Search for the cell housing the specified text and yield its (X, Y) center coordinate. 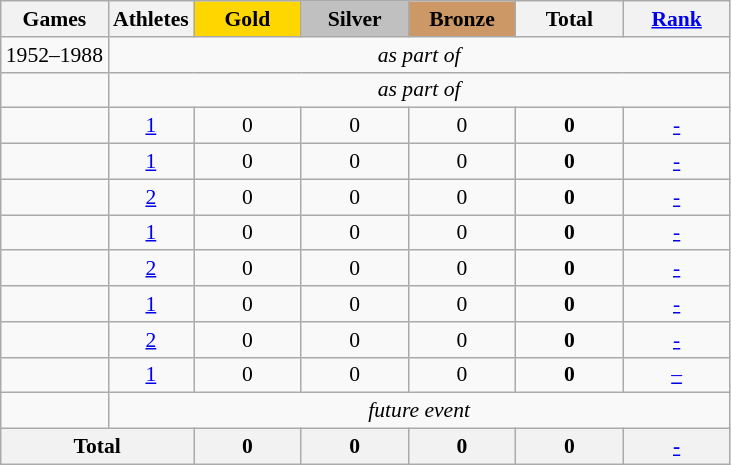
Silver (354, 19)
Bronze (462, 19)
future event (419, 411)
Rank (676, 19)
Gold (248, 19)
Games (54, 19)
1952–1988 (54, 55)
– (676, 375)
Athletes (151, 19)
